For the text-containing cell, return its midpoint in [X, Y] coordinate format. 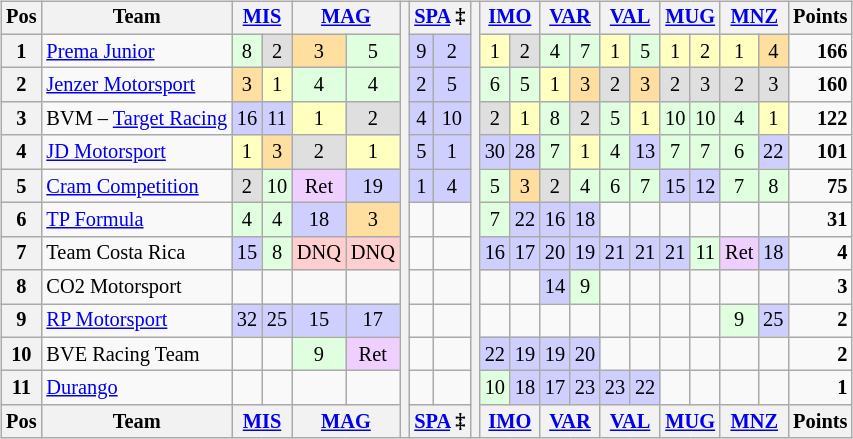
14 [555, 287]
122 [820, 119]
75 [820, 186]
160 [820, 85]
TP Formula [136, 220]
28 [525, 152]
32 [247, 321]
RP Motorsport [136, 321]
166 [820, 51]
Cram Competition [136, 186]
JD Motorsport [136, 152]
Jenzer Motorsport [136, 85]
Prema Junior [136, 51]
101 [820, 152]
CO2 Motorsport [136, 287]
Team Costa Rica [136, 253]
Durango [136, 388]
BVE Racing Team [136, 354]
BVM – Target Racing [136, 119]
12 [705, 186]
31 [820, 220]
13 [645, 152]
30 [495, 152]
